Find where the given text appears and provide that cell's center as [X, Y] coordinate. 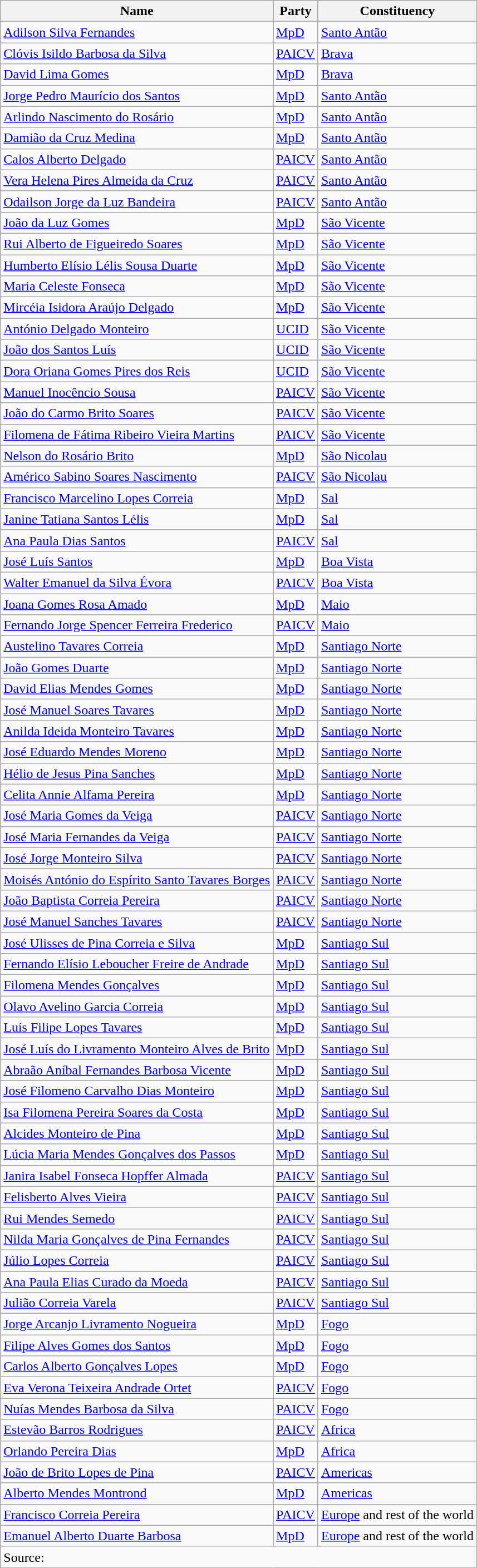
Ana Paula Elias Curado da Moeda [137, 1281]
Joana Gomes Rosa Amado [137, 604]
Carlos Alberto Gonçalves Lopes [137, 1367]
Manuel Inocêncio Sousa [137, 392]
Damião da Cruz Medina [137, 138]
Felisberto Alves Vieira [137, 1197]
Dora Oriana Gomes Pires dos Reis [137, 371]
Moisés António do Espírito Santo Tavares Borges [137, 879]
Filomena de Fátima Ribeiro Vieira Martins [137, 435]
Filipe Alves Gomes dos Santos [137, 1345]
Arlindo Nascimento do Rosário [137, 117]
Calos Alberto Delgado [137, 159]
Abraão Aníbal Fernandes Barbosa Vicente [137, 1070]
Adilson Silva Fernandes [137, 32]
Francisco Marcelino Lopes Correia [137, 498]
Jorge Arcanjo Livramento Nogueira [137, 1324]
Maria Celeste Fonseca [137, 287]
Nuías Mendes Barbosa da Silva [137, 1409]
Rui Mendes Semedo [137, 1218]
Constituency [397, 11]
Lúcia Maria Mendes Gonçalves dos Passos [137, 1155]
Party [296, 11]
Eva Verona Teixeira Andrade Ortet [137, 1388]
Mircéia Isidora Araújo Delgado [137, 308]
Fernando Jorge Spencer Ferreira Frederico [137, 625]
José Ulisses de Pina Correia e Silva [137, 943]
Jorge Pedro Maurício dos Santos [137, 96]
João da Luz Gomes [137, 223]
Janine Tatiana Santos Lélis [137, 519]
Name [137, 11]
Nelson do Rosário Brito [137, 456]
Alberto Mendes Montrond [137, 1493]
João de Brito Lopes de Pina [137, 1472]
José Eduardo Mendes Moreno [137, 752]
Vera Helena Pires Almeida da Cruz [137, 180]
Alcides Monteiro de Pina [137, 1133]
Rui Alberto de Figueiredo Soares [137, 244]
Luís Filipe Lopes Tavares [137, 1028]
Austelino Tavares Correia [137, 647]
Source: [239, 1557]
Julião Correia Varela [137, 1303]
David Elias Mendes Gomes [137, 689]
Humberto Elísio Lélis Sousa Duarte [137, 265]
José Maria Gomes da Veiga [137, 816]
João dos Santos Luís [137, 350]
Américo Sabino Soares Nascimento [137, 477]
Walter Emanuel da Silva Évora [137, 583]
Orlando Pereira Dias [137, 1451]
David Lima Gomes [137, 75]
Olavo Avelino Garcia Correia [137, 1007]
José Luís do Livramento Monteiro Alves de Brito [137, 1049]
Clóvis Isildo Barbosa da Silva [137, 53]
Nilda Maria Gonçalves de Pina Fernandes [137, 1239]
José Maria Fernandes da Veiga [137, 837]
João Baptista Correia Pereira [137, 900]
João do Carmo Brito Soares [137, 413]
Estevão Barros Rodrigues [137, 1430]
João Gomes Duarte [137, 668]
Isa Filomena Pereira Soares da Costa [137, 1112]
José Jorge Monteiro Silva [137, 858]
José Manuel Sanches Tavares [137, 921]
Júlio Lopes Correia [137, 1260]
José Manuel Soares Tavares [137, 710]
Francisco Correia Pereira [137, 1515]
Celita Annie Alfama Pereira [137, 795]
Anilda Ideida Monteiro Tavares [137, 731]
José Luís Santos [137, 561]
Emanuel Alberto Duarte Barbosa [137, 1536]
Ana Paula Dias Santos [137, 540]
António Delgado Monteiro [137, 329]
Odailson Jorge da Luz Bandeira [137, 201]
Fernando Elísio Leboucher Freire de Andrade [137, 964]
José Filomeno Carvalho Dias Monteiro [137, 1091]
Janira Isabel Fonseca Hopffer Almada [137, 1176]
Hélio de Jesus Pina Sanches [137, 773]
Filomena Mendes Gonçalves [137, 985]
